Output the (X, Y) coordinate of the center of the cell containing the given text.  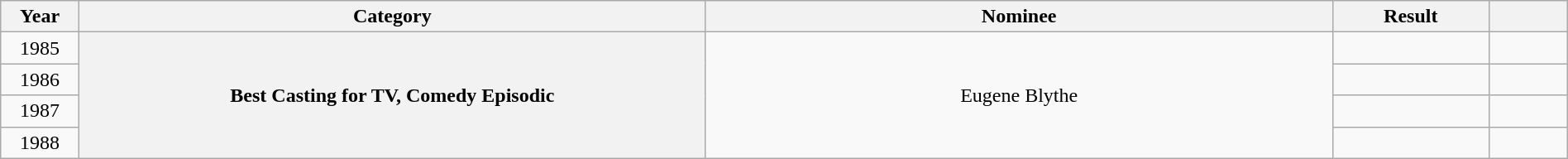
Nominee (1019, 17)
1988 (40, 142)
Result (1411, 17)
Year (40, 17)
Category (392, 17)
1985 (40, 48)
1987 (40, 111)
1986 (40, 79)
Best Casting for TV, Comedy Episodic (392, 95)
Eugene Blythe (1019, 95)
